Determine the (x, y) coordinate at the center of the cell enclosing the given text.  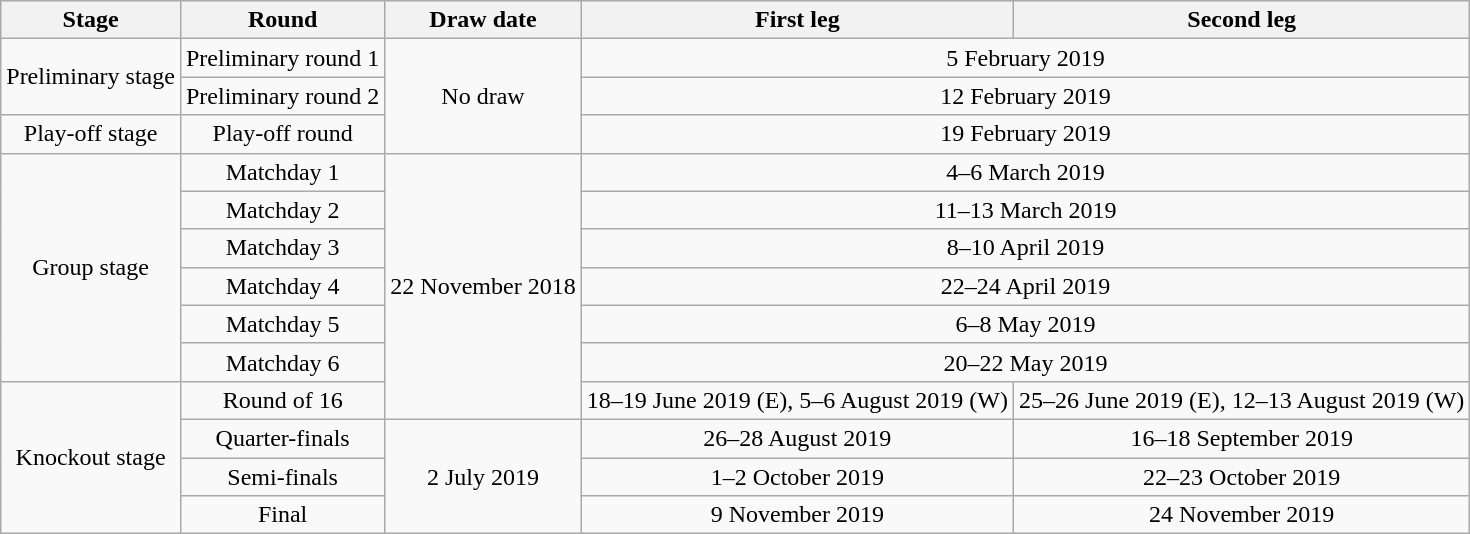
Preliminary round 2 (282, 96)
4–6 March 2019 (1026, 172)
Matchday 6 (282, 362)
Knockout stage (91, 457)
Play-off round (282, 134)
19 February 2019 (1026, 134)
No draw (483, 96)
22 November 2018 (483, 286)
6–8 May 2019 (1026, 324)
Matchday 5 (282, 324)
12 February 2019 (1026, 96)
Matchday 4 (282, 286)
Preliminary stage (91, 77)
20–22 May 2019 (1026, 362)
22–24 April 2019 (1026, 286)
Round of 16 (282, 400)
Preliminary round 1 (282, 58)
Final (282, 515)
18–19 June 2019 (E), 5–6 August 2019 (W) (797, 400)
Quarter-finals (282, 438)
26–28 August 2019 (797, 438)
Group stage (91, 267)
8–10 April 2019 (1026, 248)
Draw date (483, 20)
2 July 2019 (483, 476)
Play-off stage (91, 134)
5 February 2019 (1026, 58)
Matchday 3 (282, 248)
Stage (91, 20)
24 November 2019 (1242, 515)
16–18 September 2019 (1242, 438)
Semi-finals (282, 477)
First leg (797, 20)
25–26 June 2019 (E), 12–13 August 2019 (W) (1242, 400)
9 November 2019 (797, 515)
Round (282, 20)
22–23 October 2019 (1242, 477)
Second leg (1242, 20)
1–2 October 2019 (797, 477)
Matchday 2 (282, 210)
11–13 March 2019 (1026, 210)
Matchday 1 (282, 172)
